Return the (x, y) coordinate for the center point of the cell that contains the specified text.  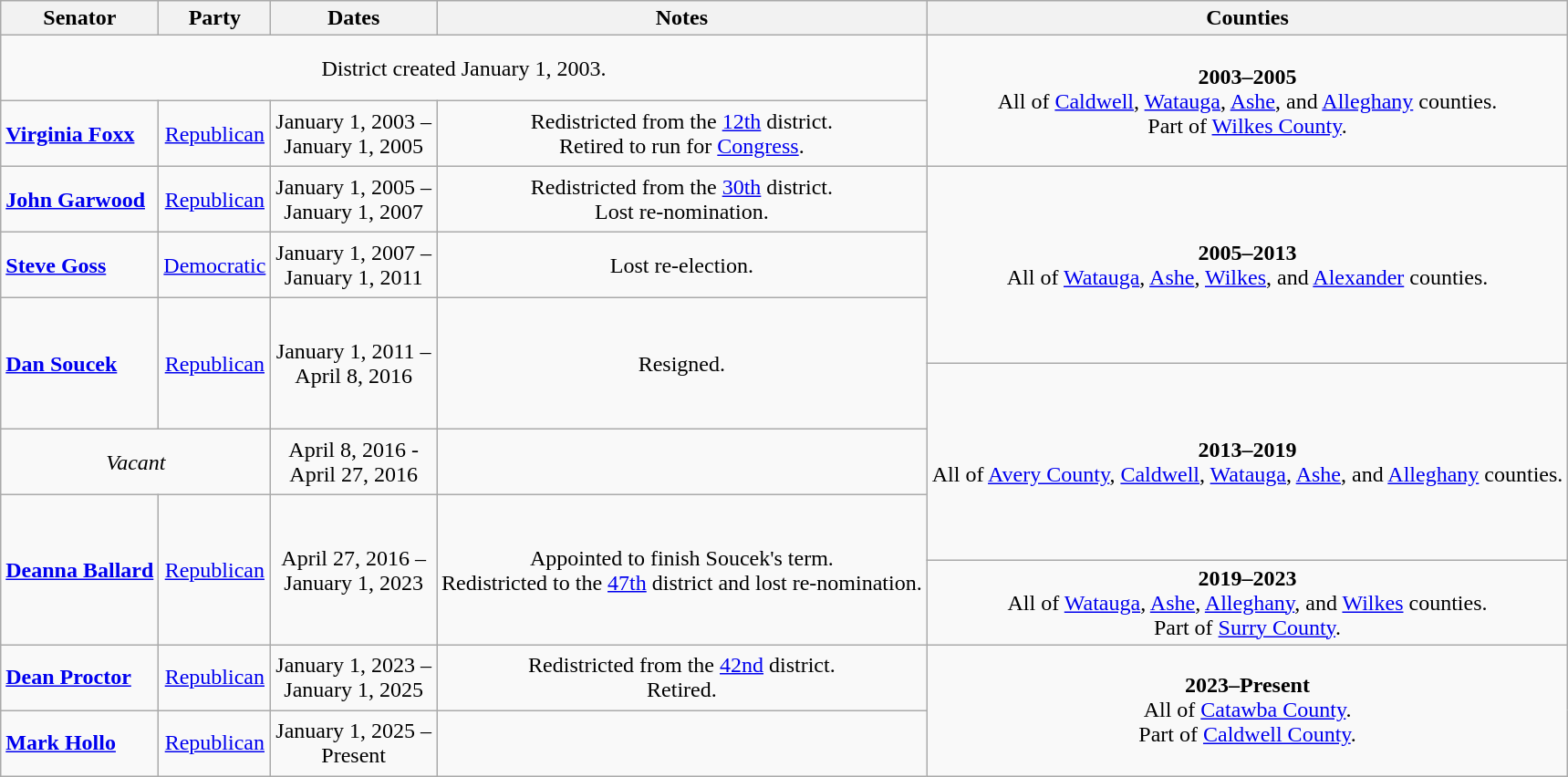
Lost re-election. (682, 265)
Democratic (215, 265)
Notes (682, 18)
Dan Soucek (80, 364)
Counties (1248, 18)
Mark Hollo (80, 743)
2019–2023 All of Watauga, Ashe, Alleghany, and Wilkes counties. Part of Surry County. (1248, 603)
Vacant (136, 462)
Senator (80, 18)
Dean Proctor (80, 678)
Redistricted from the 30th district. Lost re-nomination. (682, 200)
2013–2019 All of Avery County, Caldwell, Watauga, Ashe, and Alleghany counties. (1248, 462)
January 1, 2005 – January 1, 2007 (354, 200)
2003–2005 All of Caldwell, Watauga, Ashe, and Alleghany counties. Part of Wilkes County. (1248, 101)
January 1, 2003 – January 1, 2005 (354, 134)
Party (215, 18)
Dates (354, 18)
January 1, 2007 – January 1, 2011 (354, 265)
Redistricted from the 42nd district. Retired. (682, 678)
District created January 1, 2003. (463, 68)
January 1, 2023 – January 1, 2025 (354, 678)
2005–2013 All of Watauga, Ashe, Wilkes, and Alexander counties. (1248, 265)
Redistricted from the 12th district. Retired to run for Congress. (682, 134)
January 1, 2011 – April 8, 2016 (354, 364)
April 27, 2016 – January 1, 2023 (354, 570)
Resigned. (682, 364)
John Garwood (80, 200)
Virginia Foxx (80, 134)
Steve Goss (80, 265)
Deanna Ballard (80, 570)
April 8, 2016 - April 27, 2016 (354, 462)
2023–Present All of Catawba County. Part of Caldwell County. (1248, 710)
January 1, 2025 – Present (354, 743)
Appointed to finish Soucek's term. Redistricted to the 47th district and lost re-nomination. (682, 570)
